Pinpoint the cell where the given text exists, returning its (X, Y) midpoint coordinate. 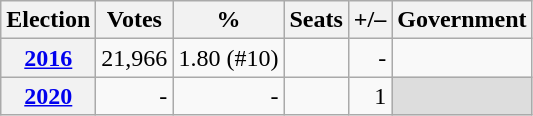
1 (370, 96)
2020 (48, 96)
1.80 (#10) (228, 58)
2016 (48, 58)
+/– (370, 20)
Government (462, 20)
% (228, 20)
Votes (134, 20)
Election (48, 20)
21,966 (134, 58)
Seats (316, 20)
